Search for the cell housing the specified text and yield its [x, y] center coordinate. 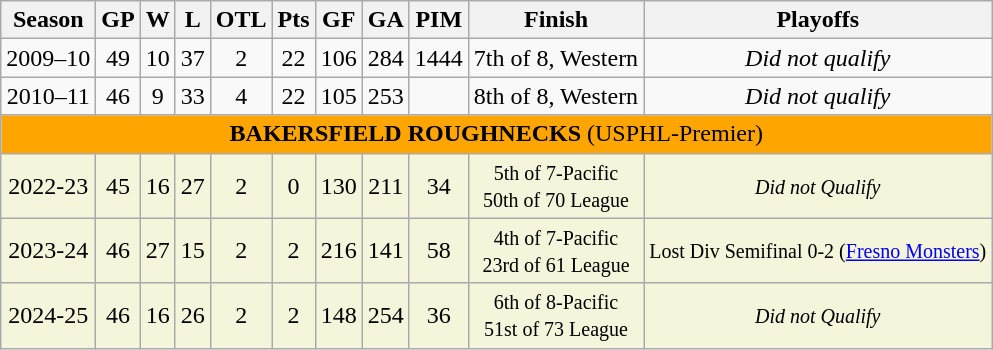
37 [192, 58]
4 [241, 96]
Finish [556, 20]
7th of 8, Western [556, 58]
130 [338, 186]
15 [192, 250]
2022-23 [48, 186]
BAKERSFIELD ROUGHNECKS (USPHL-Premier) [496, 134]
Pts [294, 20]
148 [338, 316]
PIM [438, 20]
8th of 8, Western [556, 96]
141 [386, 250]
253 [386, 96]
9 [158, 96]
284 [386, 58]
OTL [241, 20]
33 [192, 96]
2009–10 [48, 58]
10 [158, 58]
6th of 8-Pacific51st of 73 League [556, 316]
26 [192, 316]
Lost Div Semifinal 0-2 (Fresno Monsters) [818, 250]
2024-25 [48, 316]
45 [118, 186]
5th of 7-Pacific50th of 70 League [556, 186]
254 [386, 316]
GF [338, 20]
L [192, 20]
0 [294, 186]
106 [338, 58]
GP [118, 20]
1444 [438, 58]
GA [386, 20]
2023-24 [48, 250]
36 [438, 316]
34 [438, 186]
Season [48, 20]
2010–11 [48, 96]
W [158, 20]
4th of 7-Pacific23rd of 61 League [556, 250]
58 [438, 250]
105 [338, 96]
49 [118, 58]
216 [338, 250]
211 [386, 186]
Playoffs [818, 20]
